Scan for the cell matching the given text and deliver its [x, y] coordinate at center. 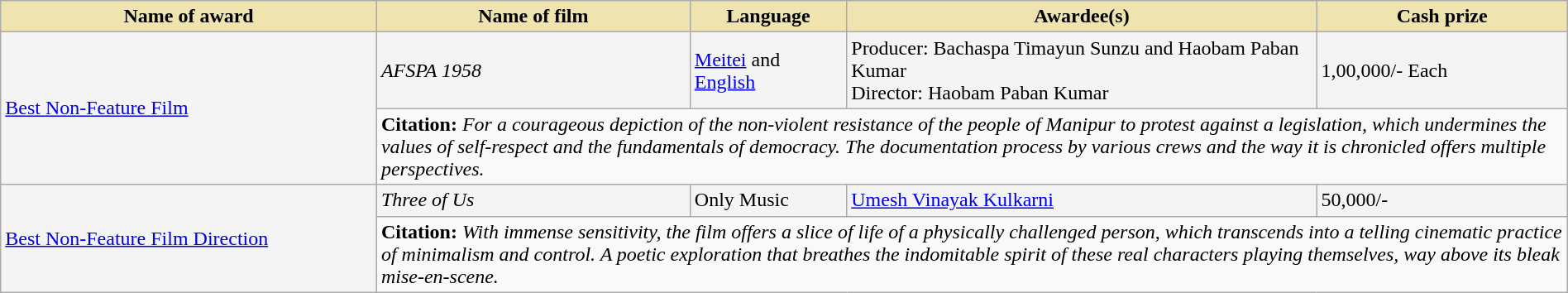
Only Music [767, 200]
Awardee(s) [1082, 17]
AFSPA 1958 [533, 70]
Best Non-Feature Film Direction [189, 238]
50,000/- [1442, 200]
Best Non-Feature Film [189, 108]
Name of film [533, 17]
Three of Us [533, 200]
Umesh Vinayak Kulkarni [1082, 200]
Name of award [189, 17]
1,00,000/- Each [1442, 70]
Meitei and English [767, 70]
Cash prize [1442, 17]
Language [767, 17]
Producer: Bachaspa Timayun Sunzu and Haobam Paban KumarDirector: Haobam Paban Kumar [1082, 70]
